Extract the [x, y] coordinate from the center of the cell holding the provided text.  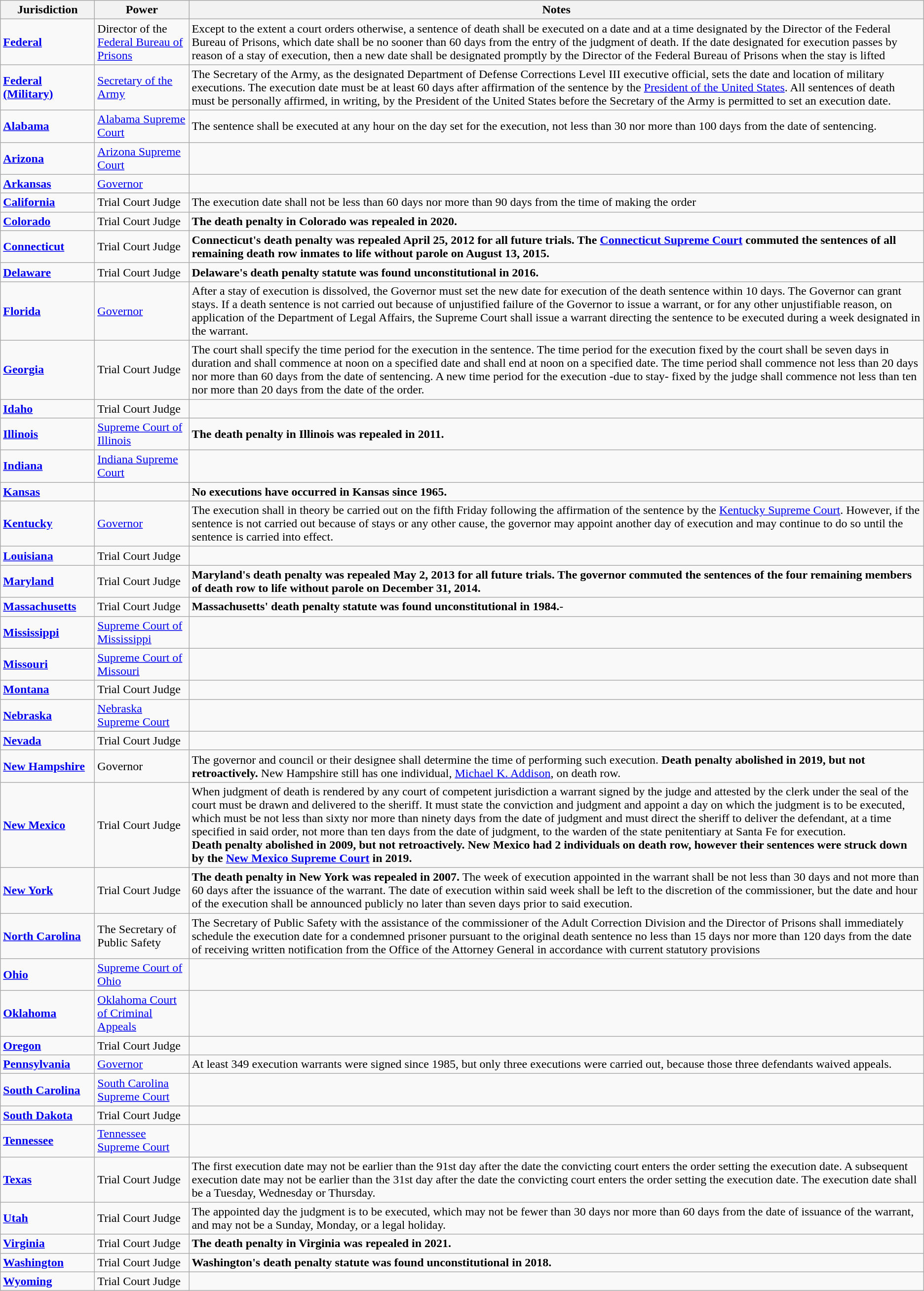
Alabama Supreme Court [142, 126]
Supreme Court of Missouri [142, 665]
Missouri [47, 665]
At least 349 execution warrants were signed since 1985, but only three executions were carried out, because those three defendants waived appeals. [556, 1064]
New Mexico [47, 824]
Jurisdiction [47, 10]
Federal [47, 42]
Montana [47, 690]
Virginia [47, 1244]
Arizona [47, 158]
Notes [556, 10]
Alabama [47, 126]
The death penalty in Colorado was repealed in 2020. [556, 221]
Washington's death penalty statute was found unconstitutional in 2018. [556, 1262]
South Dakota [47, 1115]
Nebraska [47, 715]
Connecticut [47, 247]
Mississippi [47, 632]
The death penalty in Virginia was repealed in 2021. [556, 1244]
The execution date shall not be less than 60 days nor more than 90 days from the time of making the order [556, 202]
Texas [47, 1179]
New Hampshire [47, 766]
Indiana Supreme Court [142, 466]
Ohio [47, 975]
Arkansas [47, 184]
Massachusetts [47, 607]
Delaware [47, 272]
Oklahoma Court of Criminal Appeals [142, 1014]
Tennessee [47, 1140]
Tennessee Supreme Court [142, 1140]
Oregon [47, 1046]
Idaho [47, 408]
Oklahoma [47, 1014]
No executions have occurred in Kansas since 1965. [556, 492]
Nebraska Supreme Court [142, 715]
South Carolina [47, 1090]
Kentucky [47, 524]
The Secretary of Public Safety [142, 936]
Supreme Court of Illinois [142, 434]
Pennsylvania [47, 1064]
Supreme Court of Ohio [142, 975]
Massachusetts' death penalty statute was found unconstitutional in 1984.- [556, 607]
Maryland [47, 582]
Illinois [47, 434]
Power [142, 10]
Nevada [47, 741]
Georgia [47, 369]
Secretary of the Army [142, 87]
North Carolina [47, 936]
Utah [47, 1218]
Florida [47, 311]
Supreme Court of Mississippi [142, 632]
Delaware's death penalty statute was found unconstitutional in 2016. [556, 272]
California [47, 202]
Indiana [47, 466]
Kansas [47, 492]
Arizona Supreme Court [142, 158]
Wyoming [47, 1281]
Louisiana [47, 556]
Director of the Federal Bureau of Prisons [142, 42]
Colorado [47, 221]
Federal (Military) [47, 87]
The sentence shall be executed at any hour on the day set for the execution, not less than 30 nor more than 100 days from the date of sentencing. [556, 126]
New York [47, 890]
South Carolina Supreme Court [142, 1090]
The death penalty in Illinois was repealed in 2011. [556, 434]
Washington [47, 1262]
